Extract the [x, y] coordinate from the center of the cell holding the provided text.  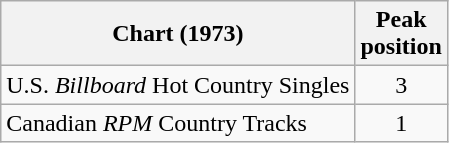
1 [401, 123]
Chart (1973) [178, 34]
Canadian RPM Country Tracks [178, 123]
Peakposition [401, 34]
U.S. Billboard Hot Country Singles [178, 85]
3 [401, 85]
